Capture the cell that displays the provided text and extract its (X, Y) central coordinate. 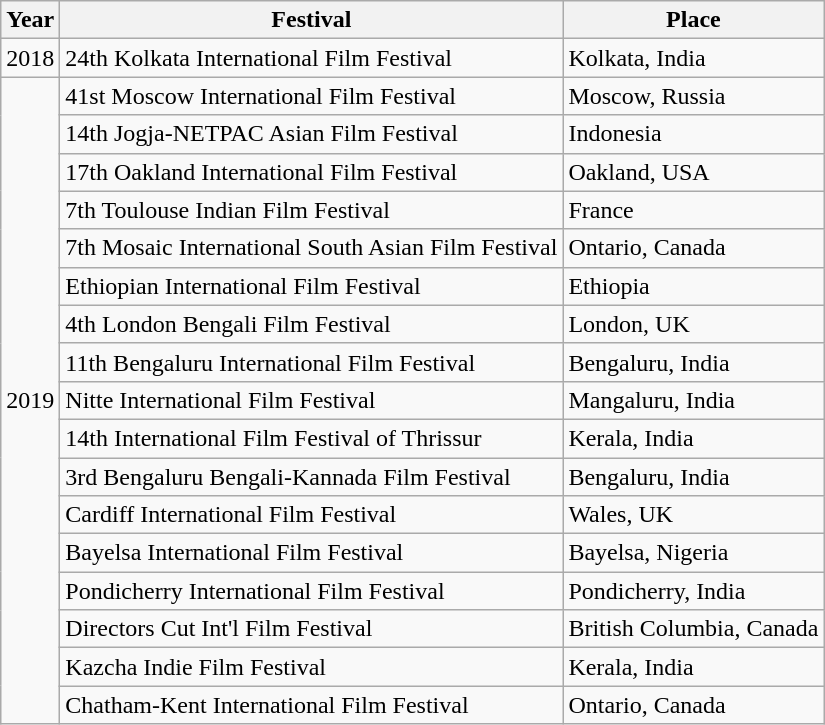
17th Oakland International Film Festival (312, 172)
Cardiff International Film Festival (312, 515)
Ethiopian International Film Festival (312, 286)
Bayelsa, Nigeria (694, 553)
Year (30, 20)
Chatham-Kent International Film Festival (312, 705)
4th London Bengali Film Festival (312, 324)
Place (694, 20)
Wales, UK (694, 515)
Ethiopia (694, 286)
Kolkata, India (694, 58)
Pondicherry, India (694, 591)
14th Jogja-NETPAC Asian Film Festival (312, 134)
Directors Cut Int'l Film Festival (312, 629)
Festival (312, 20)
41st Moscow International Film Festival (312, 96)
Oakland, USA (694, 172)
France (694, 210)
Moscow, Russia (694, 96)
Indonesia (694, 134)
14th International Film Festival of Thrissur (312, 438)
Bayelsa International Film Festival (312, 553)
London, UK (694, 324)
Nitte International Film Festival (312, 400)
Kazcha Indie Film Festival (312, 667)
7th Mosaic International South Asian Film Festival (312, 248)
British Columbia, Canada (694, 629)
11th Bengaluru International Film Festival (312, 362)
Pondicherry International Film Festival (312, 591)
2018 (30, 58)
3rd Bengaluru Bengali-Kannada Film Festival (312, 477)
2019 (30, 400)
7th Toulouse Indian Film Festival (312, 210)
Mangaluru, India (694, 400)
24th Kolkata International Film Festival (312, 58)
